Locate the cell with the specified text and output its (X, Y) center coordinate. 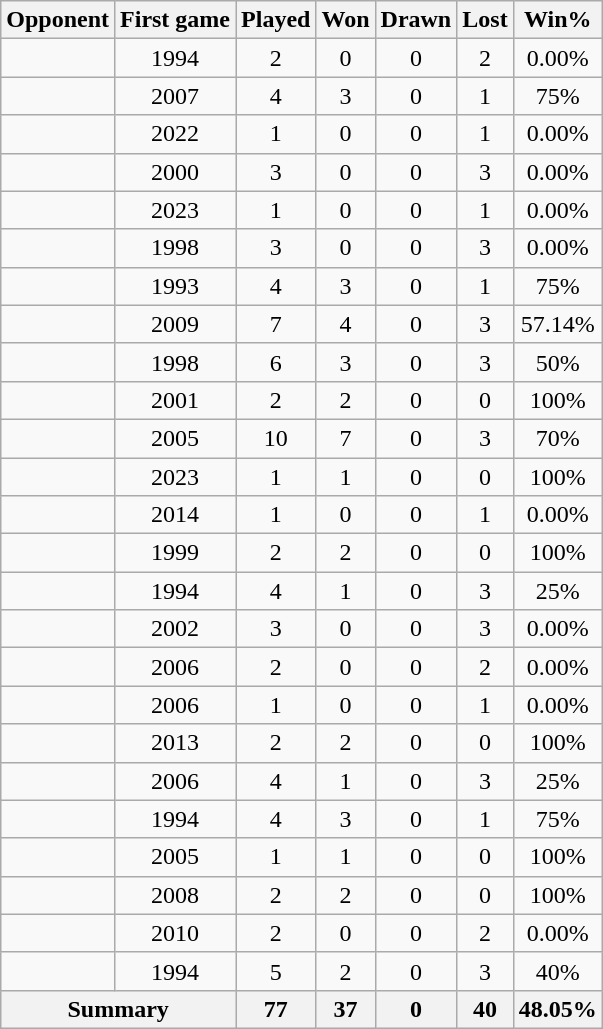
6 (276, 362)
48.05% (558, 1009)
Drawn (416, 20)
Won (346, 20)
Summary (118, 1009)
2001 (176, 400)
2008 (176, 895)
2000 (176, 172)
77 (276, 1009)
37 (346, 1009)
2013 (176, 743)
10 (276, 438)
40 (485, 1009)
2022 (176, 134)
2009 (176, 324)
50% (558, 362)
5 (276, 971)
2002 (176, 629)
2014 (176, 515)
Played (276, 20)
Lost (485, 20)
70% (558, 438)
57.14% (558, 324)
2007 (176, 96)
Win% (558, 20)
1999 (176, 553)
2010 (176, 933)
Opponent (58, 20)
1993 (176, 286)
40% (558, 971)
First game (176, 20)
